Output the [x, y] coordinate of the center of the cell containing the given text.  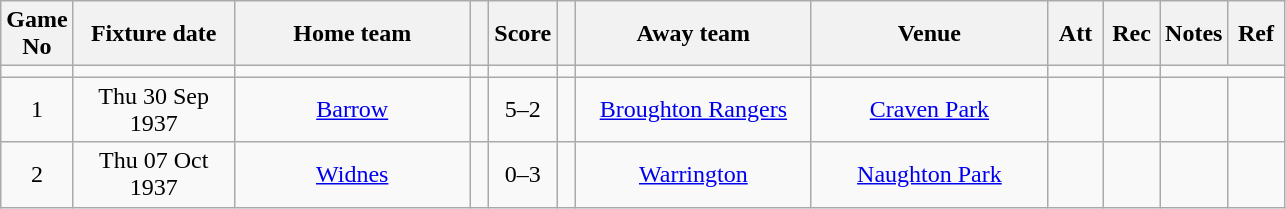
Venue [929, 34]
Ref [1256, 34]
1 [37, 110]
Craven Park [929, 110]
Game No [37, 34]
Warrington [693, 174]
5–2 [523, 110]
Thu 30 Sep 1937 [154, 110]
Naughton Park [929, 174]
Notes [1194, 34]
Widnes [352, 174]
Att [1075, 34]
Rec [1132, 34]
2 [37, 174]
Fixture date [154, 34]
Home team [352, 34]
Thu 07 Oct 1937 [154, 174]
Broughton Rangers [693, 110]
Away team [693, 34]
Barrow [352, 110]
Score [523, 34]
0–3 [523, 174]
